Determine the [x, y] coordinate at the center of the cell enclosing the given text.  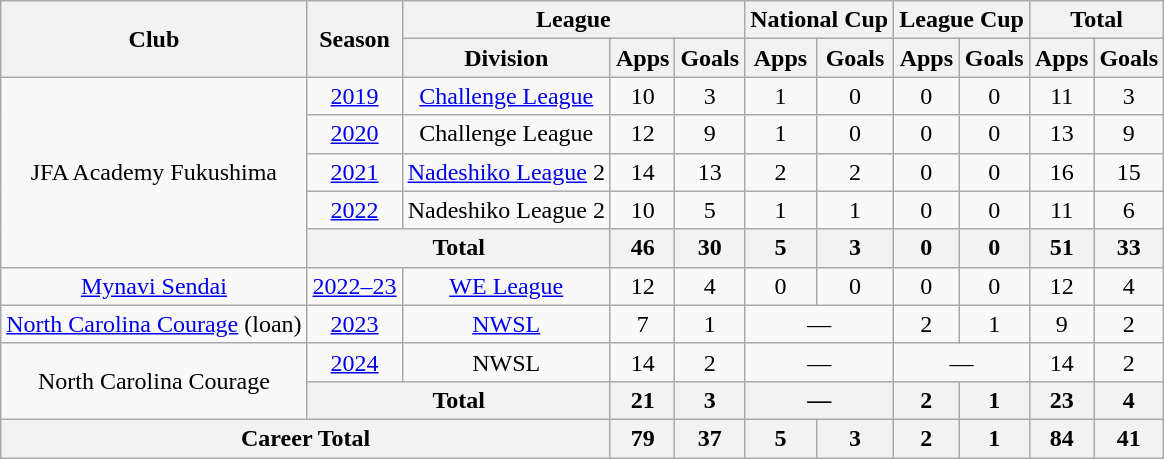
23 [1061, 400]
2022–23 [354, 286]
WE League [506, 286]
Career Total [306, 438]
41 [1129, 438]
2020 [354, 134]
84 [1061, 438]
League [574, 20]
League Cup [962, 20]
6 [1129, 210]
51 [1061, 248]
Season [354, 39]
30 [710, 248]
46 [642, 248]
2024 [354, 362]
15 [1129, 172]
7 [642, 324]
33 [1129, 248]
North Carolina Courage [154, 381]
Division [506, 58]
JFA Academy Fukushima [154, 172]
16 [1061, 172]
North Carolina Courage (loan) [154, 324]
37 [710, 438]
21 [642, 400]
2019 [354, 96]
2022 [354, 210]
Mynavi Sendai [154, 286]
National Cup [820, 20]
2021 [354, 172]
2023 [354, 324]
Club [154, 39]
79 [642, 438]
